For the text-containing cell, return its midpoint in (x, y) coordinate format. 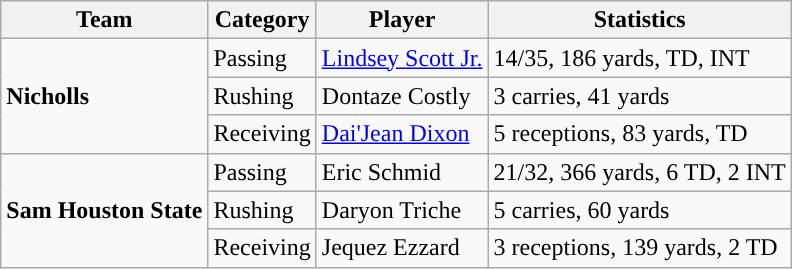
Jequez Ezzard (402, 248)
21/32, 366 yards, 6 TD, 2 INT (640, 172)
Statistics (640, 20)
Category (262, 20)
14/35, 186 yards, TD, INT (640, 58)
Team (104, 20)
Player (402, 20)
5 receptions, 83 yards, TD (640, 134)
Sam Houston State (104, 210)
Dontaze Costly (402, 96)
3 receptions, 139 yards, 2 TD (640, 248)
Eric Schmid (402, 172)
3 carries, 41 yards (640, 96)
Daryon Triche (402, 210)
Lindsey Scott Jr. (402, 58)
Nicholls (104, 96)
5 carries, 60 yards (640, 210)
Dai'Jean Dixon (402, 134)
